For the text-containing cell, return its midpoint in [x, y] coordinate format. 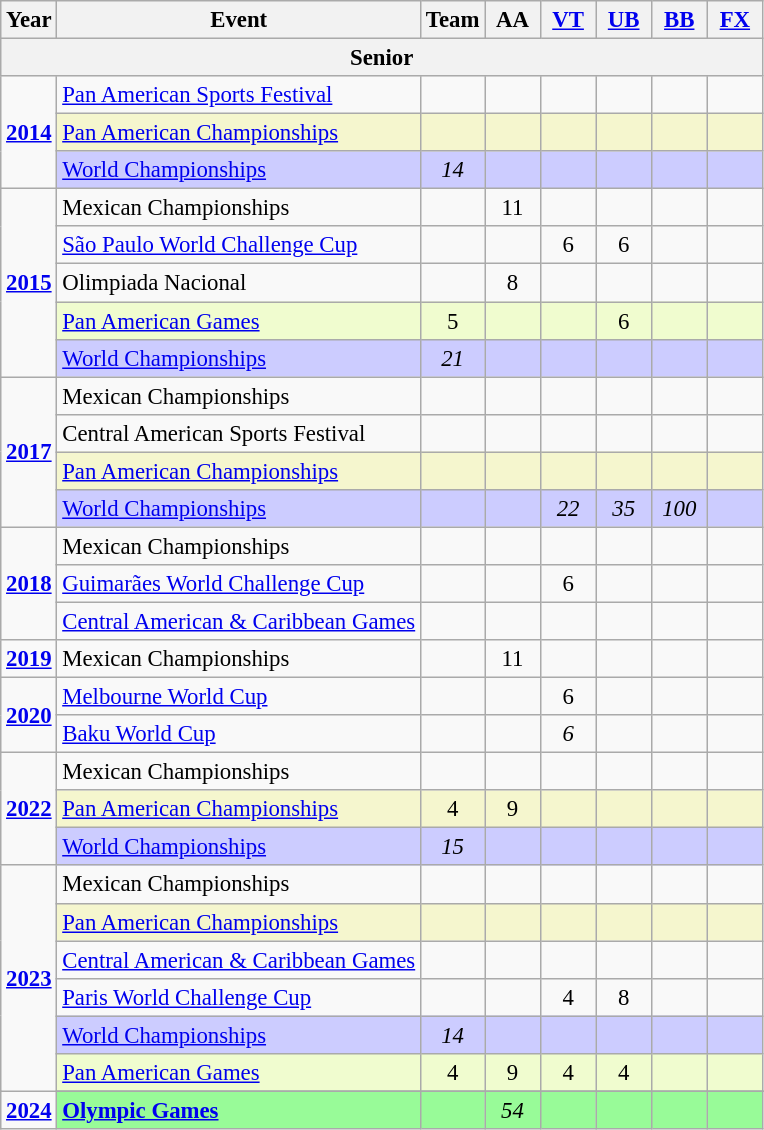
VT [568, 20]
2020 [29, 716]
2015 [29, 283]
15 [452, 847]
UB [624, 20]
22 [568, 509]
Event [239, 20]
Senior [382, 58]
FX [735, 20]
Guimarães World Challenge Cup [239, 584]
21 [452, 358]
2024 [29, 1110]
35 [624, 509]
Year [29, 20]
Pan American Sports Festival [239, 95]
Central American Sports Festival [239, 433]
5 [452, 321]
Melbourne World Cup [239, 697]
2017 [29, 452]
2019 [29, 659]
AA [513, 20]
54 [513, 1110]
Baku World Cup [239, 734]
Paris World Challenge Cup [239, 997]
100 [679, 509]
2018 [29, 584]
BB [679, 20]
São Paulo World Challenge Cup [239, 245]
2022 [29, 810]
2023 [29, 979]
Team [452, 20]
Olimpiada Nacional [239, 283]
2014 [29, 132]
Olympic Games [239, 1110]
